Output the [x, y] coordinate of the center of the cell containing the given text.  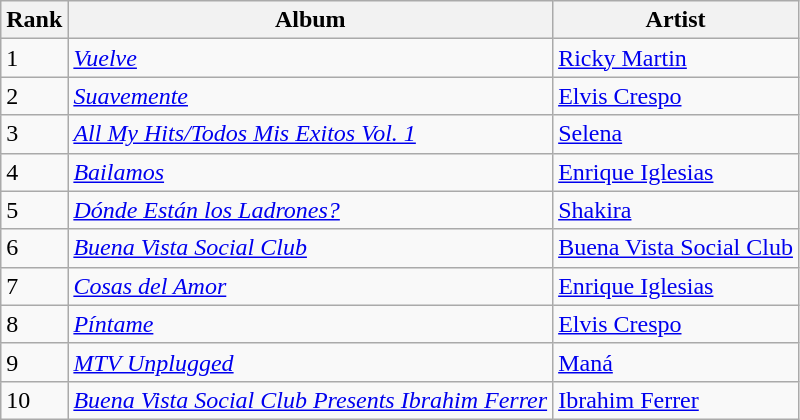
Bailamos [310, 172]
7 [34, 286]
Rank [34, 20]
8 [34, 324]
2 [34, 96]
Píntame [310, 324]
MTV Unplugged [310, 362]
Buena Vista Social Club Presents Ibrahim Ferrer [310, 400]
Artist [676, 20]
Vuelve [310, 58]
Suavemente [310, 96]
Ricky Martin [676, 58]
Album [310, 20]
Selena [676, 134]
9 [34, 362]
6 [34, 248]
3 [34, 134]
Shakira [676, 210]
Ibrahim Ferrer [676, 400]
1 [34, 58]
5 [34, 210]
Dónde Están los Ladrones? [310, 210]
All My Hits/Todos Mis Exitos Vol. 1 [310, 134]
4 [34, 172]
Cosas del Amor [310, 286]
Maná [676, 362]
10 [34, 400]
